Output the [x, y] coordinate of the center of the cell containing the given text.  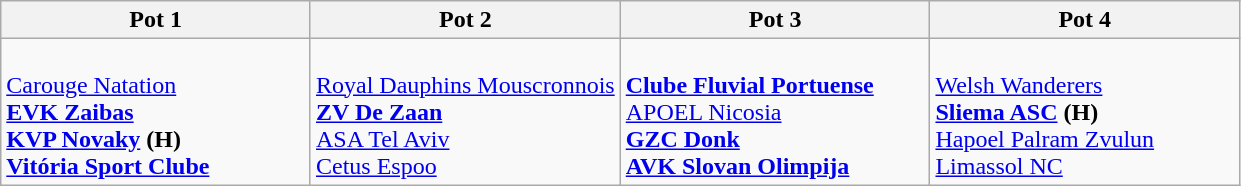
Pot 2 [465, 20]
Clube Fluvial Portuense APOEL Nicosia GZC Donk AVK Slovan Olimpija [775, 112]
Pot 3 [775, 20]
Pot 4 [1085, 20]
Welsh Wanderers Sliema ASC (H) Hapoel Palram Zvulun Limassol NC [1085, 112]
Carouge Natation EVK Zaibas KVP Novaky (H) Vitória Sport Clube [156, 112]
Royal Dauphins Mouscronnois ZV De Zaan ASA Tel Aviv Cetus Espoo [465, 112]
Pot 1 [156, 20]
